Locate the cell with the specified text and output its (X, Y) center coordinate. 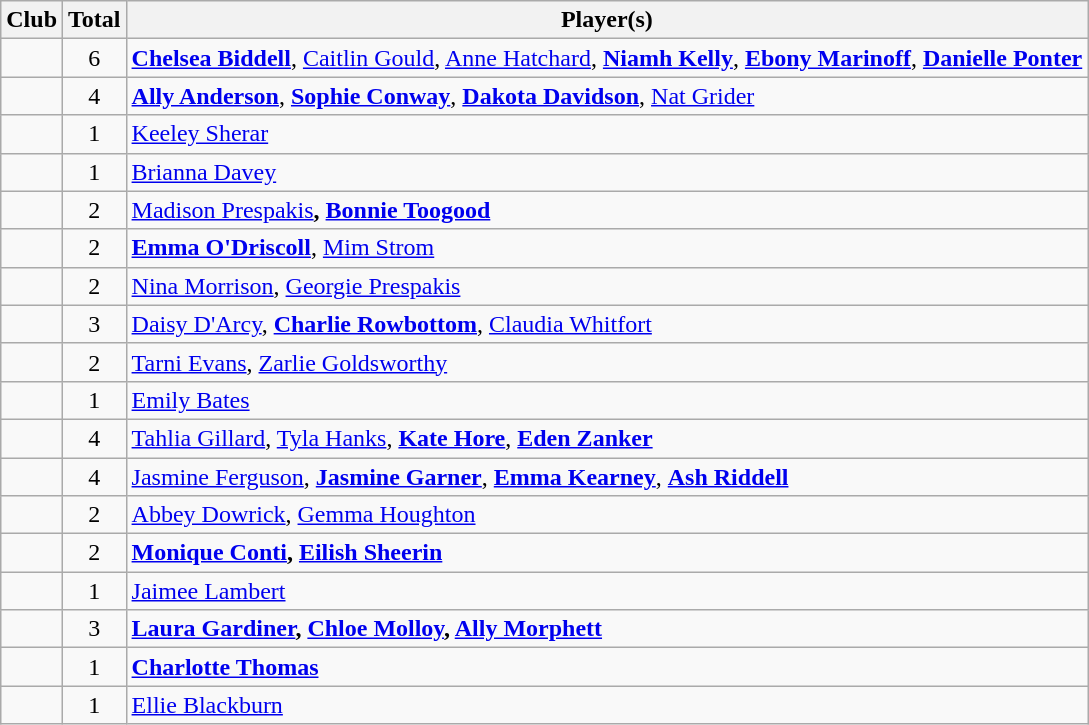
Monique Conti, Eilish Sheerin (607, 553)
Emma O'Driscoll, Mim Strom (607, 248)
Keeley Sherar (607, 134)
Charlotte Thomas (607, 667)
Emily Bates (607, 400)
Brianna Davey (607, 172)
Ellie Blackburn (607, 705)
Daisy D'Arcy, Charlie Rowbottom, Claudia Whitfort (607, 324)
Total (95, 20)
Nina Morrison, Georgie Prespakis (607, 286)
Chelsea Biddell, Caitlin Gould, Anne Hatchard, Niamh Kelly, Ebony Marinoff, Danielle Ponter (607, 58)
Tarni Evans, Zarlie Goldsworthy (607, 362)
Jasmine Ferguson, Jasmine Garner, Emma Kearney, Ash Riddell (607, 477)
Madison Prespakis, Bonnie Toogood (607, 210)
6 (95, 58)
Tahlia Gillard, Tyla Hanks, Kate Hore, Eden Zanker (607, 438)
Abbey Dowrick, Gemma Houghton (607, 515)
Jaimee Lambert (607, 591)
Ally Anderson, Sophie Conway, Dakota Davidson, Nat Grider (607, 96)
Club (32, 20)
Player(s) (607, 20)
Laura Gardiner, Chloe Molloy, Ally Morphett (607, 629)
